Determine the (X, Y) coordinate at the center of the cell enclosing the given text.  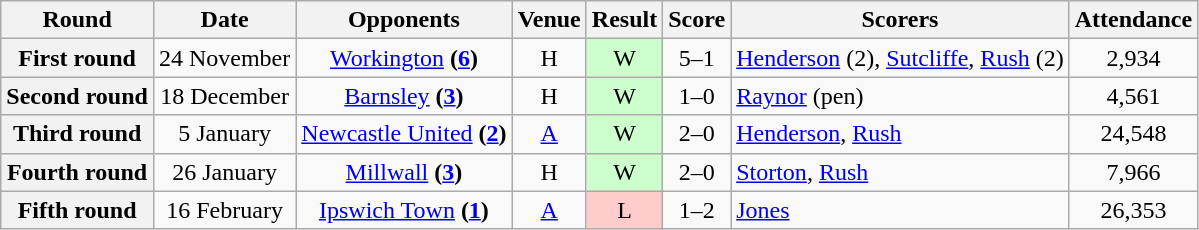
Round (78, 20)
2,934 (1133, 58)
Jones (900, 210)
26 January (224, 172)
1–0 (697, 96)
Third round (78, 134)
Result (624, 20)
Barnsley (3) (404, 96)
5–1 (697, 58)
L (624, 210)
Henderson (2), Sutcliffe, Rush (2) (900, 58)
Ipswich Town (1) (404, 210)
Date (224, 20)
Henderson, Rush (900, 134)
Fifth round (78, 210)
24,548 (1133, 134)
Opponents (404, 20)
1–2 (697, 210)
24 November (224, 58)
18 December (224, 96)
7,966 (1133, 172)
Scorers (900, 20)
First round (78, 58)
Attendance (1133, 20)
Raynor (pen) (900, 96)
Workington (6) (404, 58)
Millwall (3) (404, 172)
Storton, Rush (900, 172)
5 January (224, 134)
Score (697, 20)
Venue (549, 20)
Second round (78, 96)
Newcastle United (2) (404, 134)
26,353 (1133, 210)
16 February (224, 210)
Fourth round (78, 172)
4,561 (1133, 96)
